From the cell containing the given text, extract its center point as (X, Y) coordinate. 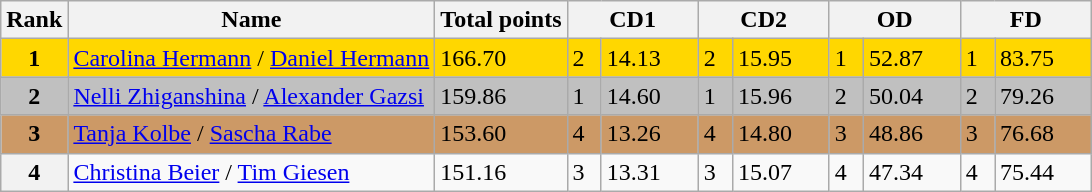
Name (252, 20)
52.87 (912, 58)
76.68 (1044, 134)
15.96 (780, 96)
CD2 (764, 20)
48.86 (912, 134)
50.04 (912, 96)
83.75 (1044, 58)
79.26 (1044, 96)
159.86 (501, 96)
FD (1026, 20)
Rank (34, 20)
OD (894, 20)
Nelli Zhiganshina / Alexander Gazsi (252, 96)
166.70 (501, 58)
47.34 (912, 172)
Christina Beier / Tim Giesen (252, 172)
14.13 (650, 58)
13.31 (650, 172)
Carolina Hermann / Daniel Hermann (252, 58)
15.95 (780, 58)
Total points (501, 20)
Tanja Kolbe / Sascha Rabe (252, 134)
15.07 (780, 172)
14.60 (650, 96)
CD1 (632, 20)
13.26 (650, 134)
151.16 (501, 172)
75.44 (1044, 172)
14.80 (780, 134)
153.60 (501, 134)
